Return [x, y] of the center of cell containing provided text 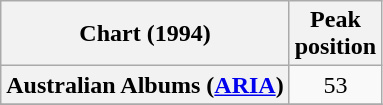
Chart (1994) [145, 34]
Australian Albums (ARIA) [145, 85]
53 [335, 85]
Peakposition [335, 34]
